Search for the cell housing the specified text and yield its [X, Y] center coordinate. 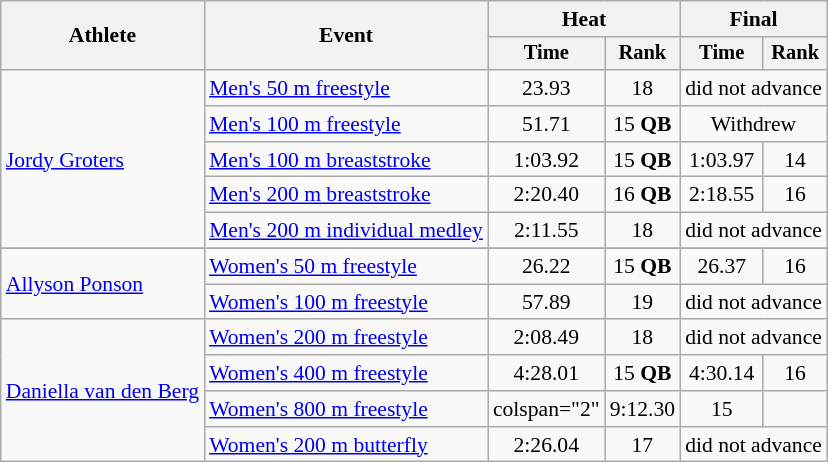
Daniella van den Berg [102, 391]
51.71 [546, 124]
Athlete [102, 36]
23.93 [546, 88]
Men's 200 m individual medley [346, 231]
Withdrew [754, 124]
57.89 [546, 302]
26.37 [722, 267]
16 QB [642, 195]
2:20.40 [546, 195]
1:03.97 [722, 160]
4:30.14 [722, 373]
14 [795, 160]
Allyson Ponson [102, 284]
Men's 100 m breaststroke [346, 160]
Final [754, 19]
Men's 100 m freestyle [346, 124]
15 [722, 409]
2:18.55 [722, 195]
1:03.92 [546, 160]
4:28.01 [546, 373]
2:11.55 [546, 231]
19 [642, 302]
Men's 50 m freestyle [346, 88]
9:12.30 [642, 409]
Women's 100 m freestyle [346, 302]
colspan="2" [546, 409]
Women's 400 m freestyle [346, 373]
Heat [584, 19]
Women's 200 m freestyle [346, 338]
Women's 50 m freestyle [346, 267]
Jordy Groters [102, 159]
2:08.49 [546, 338]
26.22 [546, 267]
Women's 800 m freestyle [346, 409]
Men's 200 m breaststroke [346, 195]
Event [346, 36]
